Pinpoint the cell where the given text exists, returning its [x, y] midpoint coordinate. 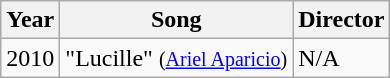
2010 [30, 58]
"Lucille" (Ariel Aparicio) [176, 58]
Song [176, 20]
Year [30, 20]
N/A [342, 58]
Director [342, 20]
